Scan for the cell matching the given text and deliver its (X, Y) coordinate at center. 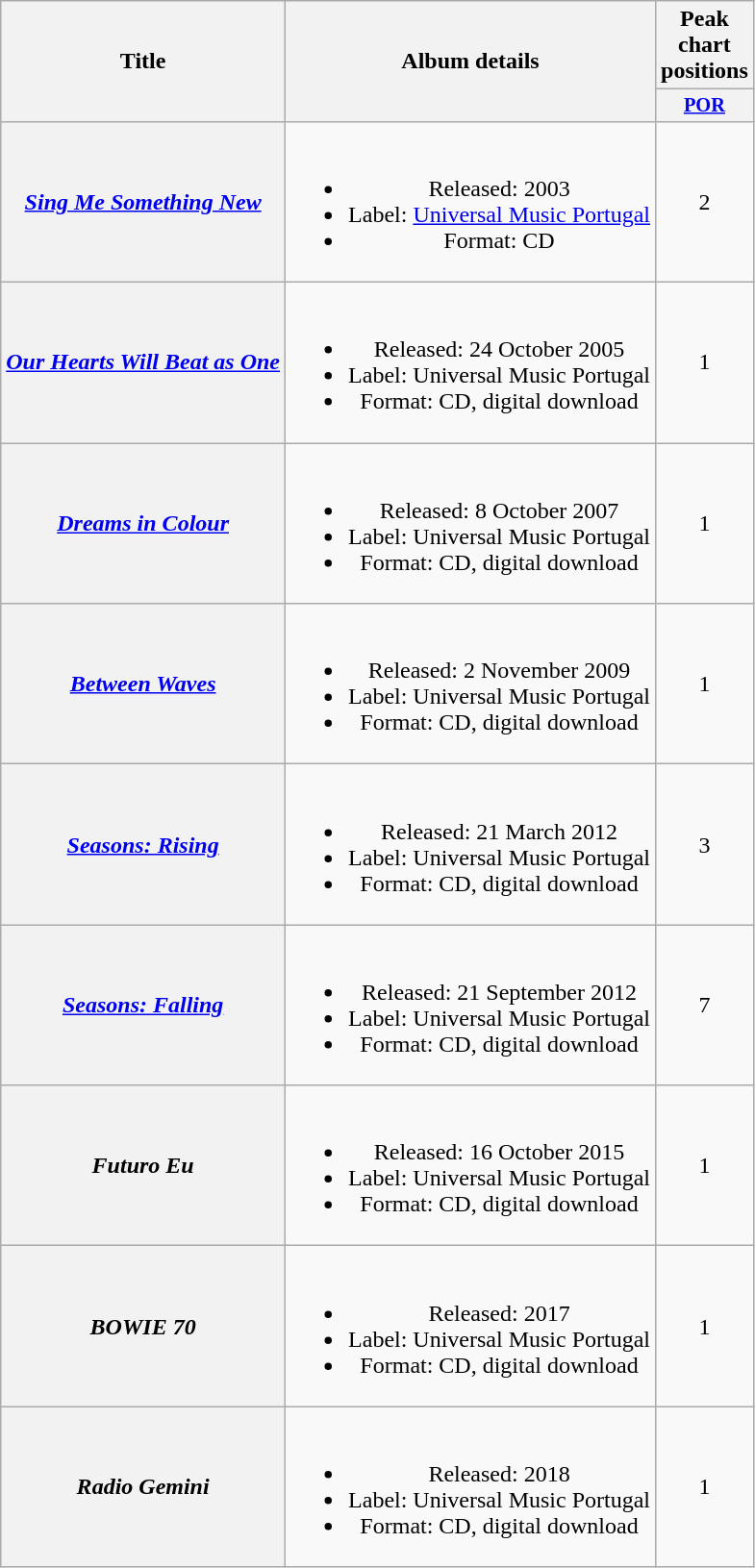
BOWIE 70 (143, 1327)
Album details (471, 62)
Between Waves (143, 684)
Our Hearts Will Beat as One (143, 363)
7 (705, 1006)
Dreams in Colour (143, 523)
POR (705, 106)
Peak chart positions (705, 45)
Released: 24 October 2005Label: Universal Music PortugalFormat: CD, digital download (471, 363)
Futuro Eu (143, 1165)
Released: 8 October 2007Label: Universal Music PortugalFormat: CD, digital download (471, 523)
Title (143, 62)
3 (705, 844)
Radio Gemini (143, 1486)
Released: 2018Label: Universal Music PortugalFormat: CD, digital download (471, 1486)
Released: 2 November 2009Label: Universal Music PortugalFormat: CD, digital download (471, 684)
2 (705, 202)
Seasons: Rising (143, 844)
Released: 21 March 2012Label: Universal Music PortugalFormat: CD, digital download (471, 844)
Released: 2017Label: Universal Music PortugalFormat: CD, digital download (471, 1327)
Released: 2003Label: Universal Music PortugalFormat: CD (471, 202)
Released: 16 October 2015Label: Universal Music PortugalFormat: CD, digital download (471, 1165)
Released: 21 September 2012Label: Universal Music PortugalFormat: CD, digital download (471, 1006)
Seasons: Falling (143, 1006)
Sing Me Something New (143, 202)
